Provide the [x, y] coordinate of the cell's center where the given text is located.  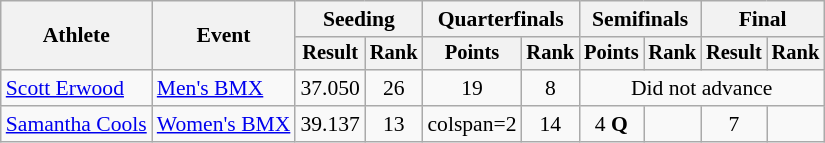
39.137 [330, 124]
7 [734, 124]
14 [551, 124]
26 [394, 88]
Quarterfinals [500, 19]
4 Q [611, 124]
Athlete [76, 36]
Seeding [358, 19]
Semifinals [640, 19]
19 [472, 88]
8 [551, 88]
Did not advance [702, 88]
Event [224, 36]
colspan=2 [472, 124]
Men's BMX [224, 88]
Samantha Cools [76, 124]
Scott Erwood [76, 88]
Women's BMX [224, 124]
Final [762, 19]
13 [394, 124]
37.050 [330, 88]
